For the text-containing cell, return its midpoint in [x, y] coordinate format. 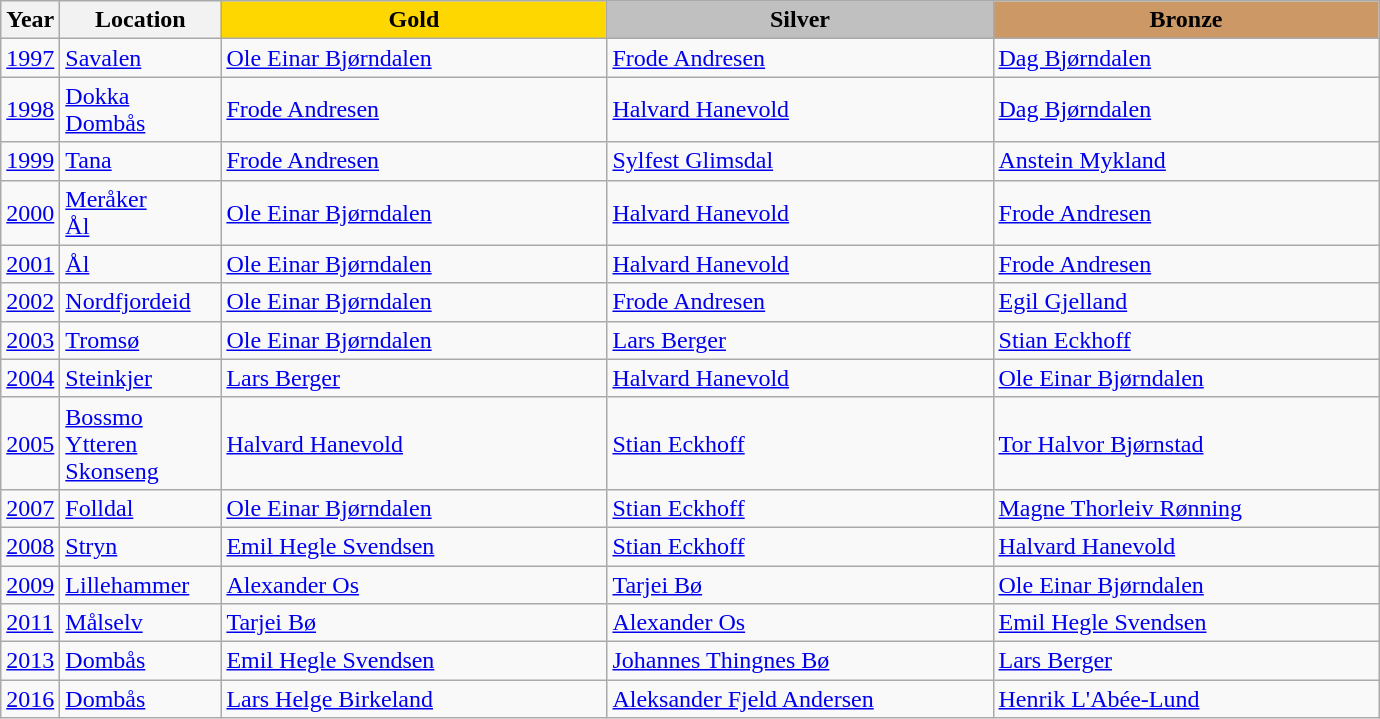
Location [140, 20]
Gold [414, 20]
Egil Gjelland [1186, 302]
Tor Halvor Bjørnstad [1186, 443]
2002 [30, 302]
Nordfjordeid [140, 302]
2007 [30, 508]
2011 [30, 623]
Målselv [140, 623]
1997 [30, 58]
Magne Thorleiv Rønning [1186, 508]
Ål [140, 264]
Anstein Mykland [1186, 161]
2016 [30, 699]
Aleksander Fjeld Andersen [800, 699]
2000 [30, 212]
2003 [30, 340]
Steinkjer [140, 378]
Folldal [140, 508]
Lillehammer [140, 585]
DokkaDombås [140, 110]
Lars Helge Birkeland [414, 699]
Bronze [1186, 20]
Henrik L'Abée-Lund [1186, 699]
Tana [140, 161]
Year [30, 20]
2001 [30, 264]
Sylfest Glimsdal [800, 161]
1999 [30, 161]
1998 [30, 110]
BossmoYtterenSkonseng [140, 443]
Stryn [140, 546]
Savalen [140, 58]
2013 [30, 661]
Silver [800, 20]
Tromsø [140, 340]
2004 [30, 378]
Johannes Thingnes Bø [800, 661]
2005 [30, 443]
MeråkerÅl [140, 212]
2008 [30, 546]
2009 [30, 585]
